Find where the given text appears and provide that cell's center as (X, Y) coordinate. 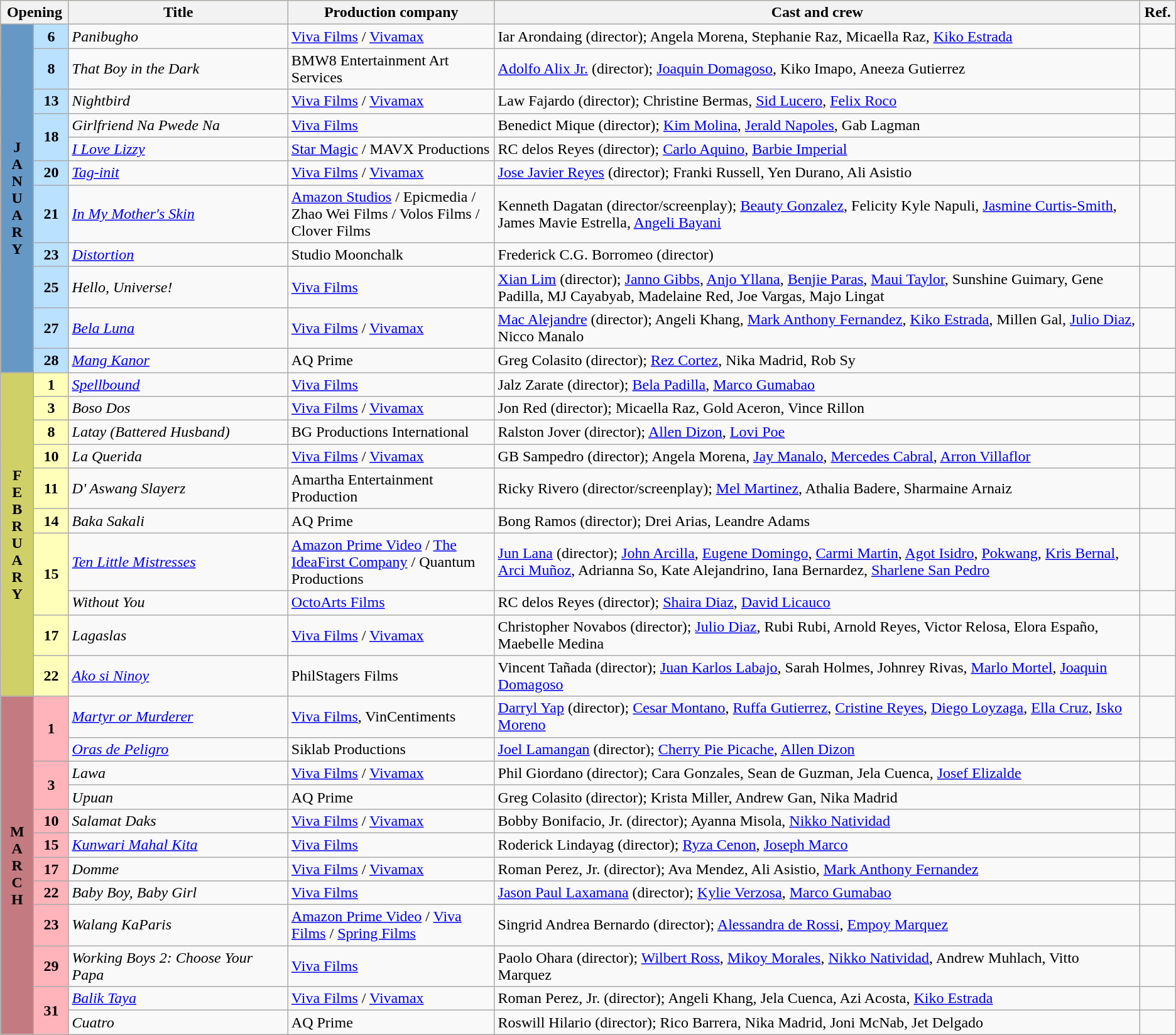
Cuatro (178, 1022)
Spellbound (178, 384)
Studio Moonchalk (391, 255)
Ricky Rivero (director/screenplay); Mel Martinez, Athalia Badere, Sharmaine Arnaiz (817, 489)
Benedict Mique (director); Kim Molina, Jerald Napoles, Gab Lagman (817, 125)
18 (52, 137)
Martyr or Murderer (178, 716)
Star Magic / MAVX Productions (391, 149)
Upuan (178, 797)
Ako si Ninoy (178, 676)
Kenneth Dagatan (director/screenplay); Beauty Gonzalez, Felicity Kyle Napuli, Jasmine Curtis-Smith, James Mavie Estrella, Angeli Bayani (817, 214)
Greg Colasito (director); Rez Cortez, Nika Madrid, Rob Sy (817, 360)
La Querida (178, 456)
Amazon Prime Video / The IdeaFirst Company / Quantum Productions (391, 562)
14 (52, 521)
Baka Sakali (178, 521)
Adolfo Alix Jr. (director); Joaquin Domagoso, Kiko Imapo, Aneeza Gutierrez (817, 69)
JANUARY (18, 199)
31 (52, 1010)
GB Sampedro (director); Angela Morena, Jay Manalo, Mercedes Cabral, Arron Villaflor (817, 456)
Phil Giordano (director); Cara Gonzales, Sean de Guzman, Jela Cuenca, Josef Elizalde (817, 773)
BMW8 Entertainment Art Services (391, 69)
Distortion (178, 255)
Production company (391, 13)
FEBRUARY (18, 534)
Singrid Andrea Bernardo (director); Alessandra de Rossi, Empoy Marquez (817, 925)
Nightbird (178, 101)
Ten Little Mistresses (178, 562)
29 (52, 967)
13 (52, 101)
Vincent Tañada (director); Juan Karlos Labajo, Sarah Holmes, Johnrey Rivas, Marlo Mortel, Joaquin Domagoso (817, 676)
Joel Lamangan (director); Cherry Pie Picache, Allen Dizon (817, 749)
That Boy in the Dark (178, 69)
Jalz Zarate (director); Bela Padilla, Marco Gumabao (817, 384)
OctoArts Films (391, 603)
Latay (Battered Husband) (178, 432)
Jose Javier Reyes (director); Franki Russell, Yen Durano, Ali Asistio (817, 173)
Bong Ramos (director); Drei Arias, Leandre Adams (817, 521)
PhilStagers Films (391, 676)
Balik Taya (178, 999)
Viva Films, VinCentiments (391, 716)
Amartha Entertainment Production (391, 489)
Salamat Daks (178, 821)
Christopher Novabos (director); Julio Diaz, Rubi Rubi, Arnold Reyes, Victor Relosa, Elora Españo, Maebelle Medina (817, 635)
Frederick C.G. Borromeo (director) (817, 255)
6 (52, 36)
Kunwari Mahal Kita (178, 845)
11 (52, 489)
I Love Lizzy (178, 149)
Baby Boy, Baby Girl (178, 893)
Cast and crew (817, 13)
Working Boys 2: Choose Your Papa (178, 967)
Title (178, 13)
Walang KaParis (178, 925)
Lagaslas (178, 635)
Paolo Ohara (director); Wilbert Ross, Mikoy Morales, Nikko Natividad, Andrew Muhlach, Vitto Marquez (817, 967)
Without You (178, 603)
Darryl Yap (director); Cesar Montano, Ruffa Gutierrez, Cristine Reyes, Diego Loyzaga, Ella Cruz, Isko Moreno (817, 716)
Roman Perez, Jr. (director); Ava Mendez, Ali Asistio, Mark Anthony Fernandez (817, 869)
Jason Paul Laxamana (director); Kylie Verzosa, Marco Gumabao (817, 893)
21 (52, 214)
Bela Luna (178, 328)
Amazon Studios / Epicmedia / Zhao Wei Films / Volos Films / Clover Films (391, 214)
Roswill Hilario (director); Rico Barrera, Nika Madrid, Joni McNab, Jet Delgado (817, 1022)
In My Mother's Skin (178, 214)
Law Fajardo (director); Christine Bermas, Sid Lucero, Felix Roco (817, 101)
Greg Colasito (director); Krista Miller, Andrew Gan, Nika Madrid (817, 797)
Opening (35, 13)
Tag-init (178, 173)
Siklab Productions (391, 749)
RC delos Reyes (director); Shaira Diaz, David Licauco (817, 603)
D' Aswang Slayerz (178, 489)
Amazon Prime Video / Viva Films / Spring Films (391, 925)
Hello, Universe! (178, 287)
BG Productions International (391, 432)
Bobby Bonifacio, Jr. (director); Ayanna Misola, Nikko Natividad (817, 821)
Oras de Peligro (178, 749)
MARCH (18, 865)
Mac Alejandre (director); Angeli Khang, Mark Anthony Fernandez, Kiko Estrada, Millen Gal, Julio Diaz, Nicco Manalo (817, 328)
Iar Arondaing (director); Angela Morena, Stephanie Raz, Micaella Raz, Kiko Estrada (817, 36)
Ref. (1157, 13)
Boso Dos (178, 408)
Girlfriend Na Pwede Na (178, 125)
20 (52, 173)
Roderick Lindayag (director); Ryza Cenon, Joseph Marco (817, 845)
25 (52, 287)
27 (52, 328)
Lawa (178, 773)
28 (52, 360)
Roman Perez, Jr. (director); Angeli Khang, Jela Cuenca, Azi Acosta, Kiko Estrada (817, 999)
Ralston Jover (director); Allen Dizon, Lovi Poe (817, 432)
Mang Kanor (178, 360)
Domme (178, 869)
RC delos Reyes (director); Carlo Aquino, Barbie Imperial (817, 149)
Jon Red (director); Micaella Raz, Gold Aceron, Vince Rillon (817, 408)
Panibugho (178, 36)
